Output the [X, Y] coordinate of the center of the cell containing the given text.  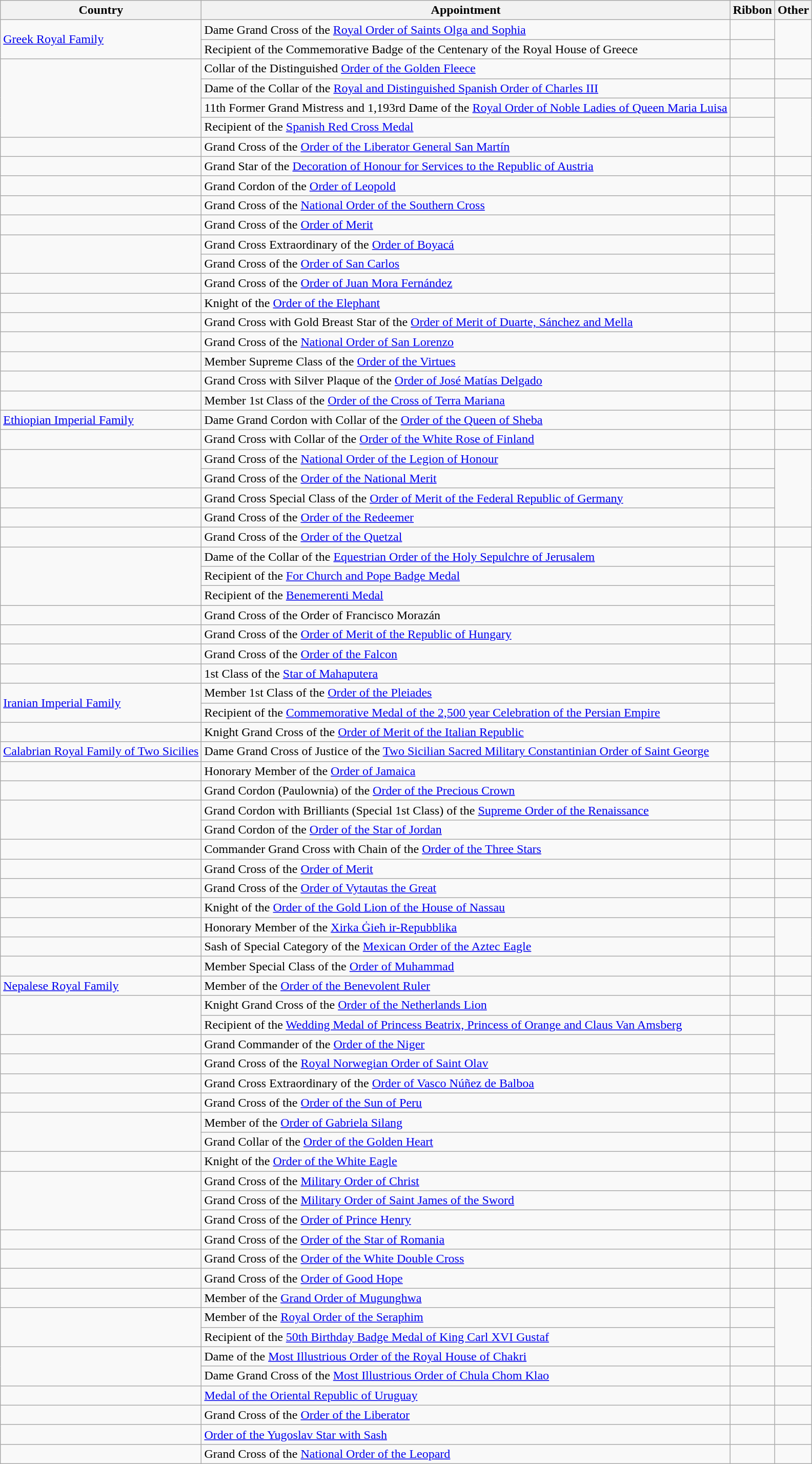
Calabrian Royal Family of Two Sicilies [101, 751]
Member of the Order of Gabriela Silang [465, 1122]
Grand Cross of the National Order of San Lorenzo [465, 342]
Grand Cross of the Order of the Liberator General San Martín [465, 147]
Member Special Class of the Order of Muhammad [465, 966]
Grand Commander of the Order of the Niger [465, 1044]
Grand Cross of the Order of the Quetzal [465, 537]
Sash of Special Category of the Mexican Order of the Aztec Eagle [465, 947]
Dame of the Most Illustrious Order of the Royal House of Chakri [465, 1356]
Appointment [465, 10]
Grand Cross of the Order of San Carlos [465, 264]
Grand Cross of the Order of the Falcon [465, 654]
Commander Grand Cross with Chain of the Order of the Three Stars [465, 849]
Member 1st Class of the Order of the Cross of Terra Mariana [465, 400]
Grand Cross with Gold Breast Star of the Order of Merit of Duarte, Sánchez and Mella [465, 322]
Dame Grand Cross of the Most Illustrious Order of Chula Chom Klao [465, 1376]
Medal of the Oriental Republic of Uruguay [465, 1395]
Grand Cordon of the Order of Leopold [465, 186]
Grand Cross of the National Order of the Southern Cross [465, 205]
Grand Cross of the Order of the Sun of Peru [465, 1103]
Grand Cross with Silver Plaque of the Order of José Matías Delgado [465, 381]
Knight Grand Cross of the Order of the Netherlands Lion [465, 1005]
Iranian Imperial Family [101, 703]
Grand Cross of the National Order of the Legion of Honour [465, 459]
Grand Cross of the National Order of the Leopard [465, 1454]
Dame Grand Cross of the Royal Order of Saints Olga and Sophia [465, 30]
Grand Cross of the Order of Good Hope [465, 1278]
Order of the Yugoslav Star with Sash [465, 1434]
Recipient of the Spanish Red Cross Medal [465, 127]
Grand Cross Extraordinary of the Order of Vasco Núñez de Balboa [465, 1083]
Honorary Member of the Xirka Ġieħ ir-Repubblika [465, 927]
Grand Cordon (Paulownia) of the Order of the Precious Crown [465, 790]
Grand Cross of the Military Order of Christ [465, 1181]
Recipient of the For Church and Pope Badge Medal [465, 576]
Grand Cross of the Military Order of Saint James of the Sword [465, 1201]
Knight of the Order of the Elephant [465, 303]
Grand Star of the Decoration of Honour for Services to the Republic of Austria [465, 166]
Knight Grand Cross of the Order of Merit of the Italian Republic [465, 732]
Honorary Member of the Order of Jamaica [465, 771]
Nepalese Royal Family [101, 986]
Ribbon [753, 10]
Grand Cordon of the Order of the Star of Jordan [465, 829]
Grand Cross of the Order of the White Double Cross [465, 1259]
Grand Cross of the Order of the National Merit [465, 478]
Grand Cordon with Brilliants (Special 1st Class) of the Supreme Order of the Renaissance [465, 810]
Grand Cross of the Order of the Redeemer [465, 517]
Grand Cross of the Order of Vytautas the Great [465, 888]
Grand Cross of the Order of the Liberator [465, 1415]
1st Class of the Star of Mahaputera [465, 674]
Recipient of the Commemorative Medal of the 2,500 year Celebration of the Persian Empire [465, 713]
Member of the Order of the Benevolent Ruler [465, 986]
Greek Royal Family [101, 39]
Grand Cross of the Order of the Star of Romania [465, 1239]
Dame Grand Cross of Justice of the Two Sicilian Sacred Military Constantinian Order of Saint George [465, 751]
Grand Cross of the Order of Juan Mora Fernández [465, 283]
Dame of the Collar of the Equestrian Order of the Holy Sepulchre of Jerusalem [465, 556]
Member Supreme Class of the Order of the Virtues [465, 361]
Other [793, 10]
Collar of the Distinguished Order of the Golden Fleece [465, 69]
Recipient of the 50th Birthday Badge Medal of King Carl XVI Gustaf [465, 1337]
Grand Cross of the Order of Prince Henry [465, 1220]
Recipient of the Benemerenti Medal [465, 596]
Grand Cross with Collar of the Order of the White Rose of Finland [465, 439]
Recipient of the Commemorative Badge of the Centenary of the Royal House of Greece [465, 49]
Member of the Royal Order of the Seraphim [465, 1317]
Grand Cross Extraordinary of the Order of Boyacá [465, 245]
Dame of the Collar of the Royal and Distinguished Spanish Order of Charles III [465, 88]
Dame Grand Cordon with Collar of the Order of the Queen of Sheba [465, 420]
Knight of the Order of the Gold Lion of the House of Nassau [465, 908]
Grand Cross of the Royal Norwegian Order of Saint Olav [465, 1064]
Ethiopian Imperial Family [101, 420]
Recipient of the Wedding Medal of Princess Beatrix, Princess of Orange and Claus Van Amsberg [465, 1025]
Grand Cross of the Order of Merit of the Republic of Hungary [465, 635]
Member of the Grand Order of Mugunghwa [465, 1298]
Country [101, 10]
Grand Collar of the Order of the Golden Heart [465, 1142]
Member 1st Class of the Order of the Pleiades [465, 693]
Grand Cross Special Class of the Order of Merit of the Federal Republic of Germany [465, 498]
11th Former Grand Mistress and 1,193rd Dame of the Royal Order of Noble Ladies of Queen Maria Luisa [465, 108]
Knight of the Order of the White Eagle [465, 1161]
Grand Cross of the Order of Francisco Morazán [465, 615]
